Identify which cell holds the provided text, then report its (x, y) central coordinate. 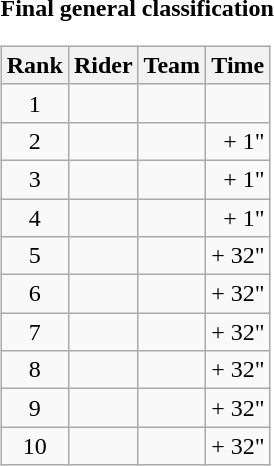
Team (172, 65)
7 (34, 332)
9 (34, 408)
8 (34, 370)
6 (34, 294)
Rider (103, 65)
Time (238, 65)
2 (34, 141)
5 (34, 256)
Rank (34, 65)
1 (34, 103)
10 (34, 446)
3 (34, 179)
4 (34, 217)
